From the cell containing the given text, extract its center point as [X, Y] coordinate. 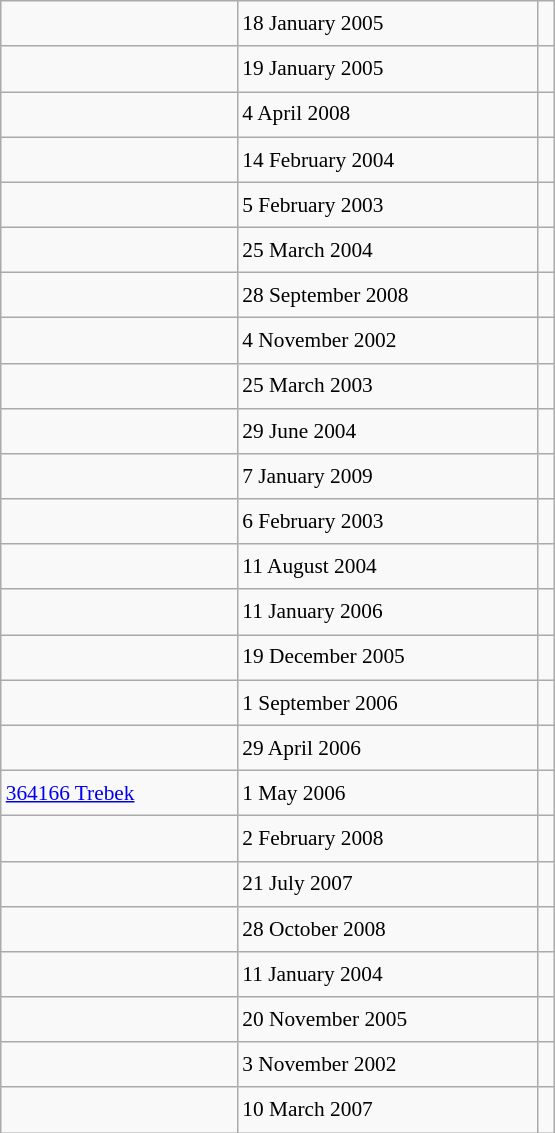
4 April 2008 [387, 114]
25 March 2003 [387, 386]
364166 Trebek [120, 792]
11 January 2004 [387, 974]
5 February 2003 [387, 204]
2 February 2008 [387, 838]
1 May 2006 [387, 792]
19 December 2005 [387, 658]
14 February 2004 [387, 160]
7 January 2009 [387, 476]
28 September 2008 [387, 296]
6 February 2003 [387, 522]
29 June 2004 [387, 430]
1 September 2006 [387, 702]
3 November 2002 [387, 1064]
28 October 2008 [387, 928]
11 January 2006 [387, 612]
11 August 2004 [387, 566]
10 March 2007 [387, 1110]
29 April 2006 [387, 748]
4 November 2002 [387, 340]
25 March 2004 [387, 250]
18 January 2005 [387, 24]
20 November 2005 [387, 1020]
21 July 2007 [387, 884]
19 January 2005 [387, 68]
